Locate the cell with the specified text and output its (X, Y) center coordinate. 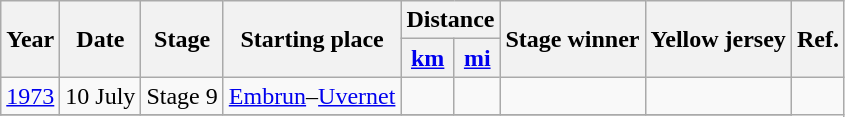
10 July (100, 96)
Yellow jersey (718, 39)
Distance (450, 20)
Stage 9 (182, 96)
Year (30, 39)
Stage winner (572, 39)
Date (100, 39)
Stage (182, 39)
1973 (30, 96)
Ref. (818, 39)
Embrun–Uvernet (312, 96)
mi (477, 58)
km (428, 58)
Starting place (312, 39)
